Find where the given text appears and provide that cell's center as [x, y] coordinate. 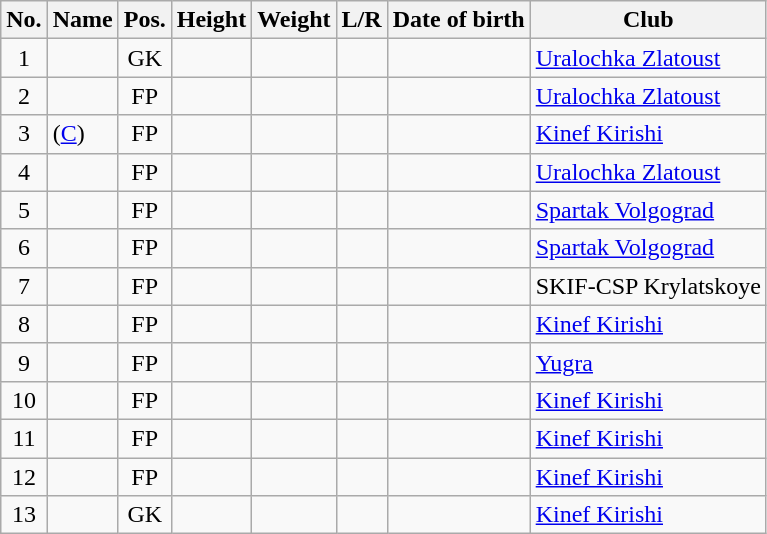
12 [24, 477]
Height [211, 20]
5 [24, 210]
SKIF-CSP Krylatskoye [648, 286]
Club [648, 20]
2 [24, 96]
No. [24, 20]
7 [24, 286]
9 [24, 362]
13 [24, 515]
11 [24, 438]
L/R [362, 20]
Date of birth [458, 20]
Pos. [144, 20]
4 [24, 172]
1 [24, 58]
(C) [82, 134]
8 [24, 324]
Yugra [648, 362]
6 [24, 248]
10 [24, 400]
Weight [294, 20]
3 [24, 134]
Name [82, 20]
